Extract the [X, Y] coordinate from the center of the cell holding the provided text.  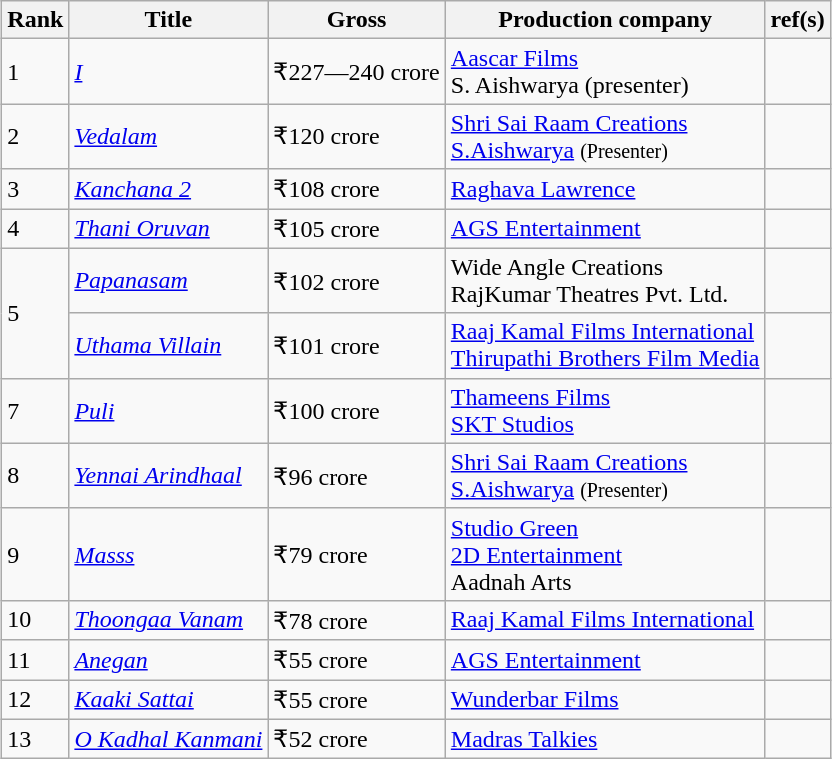
Vedalam [168, 136]
Production company [605, 20]
₹120 crore [356, 136]
Kaaki Sattai [168, 700]
1 [36, 72]
Masss [168, 554]
Thameens FilmsSKT Studios [605, 410]
12 [36, 700]
2 [36, 136]
5 [36, 313]
Anegan [168, 660]
3 [36, 189]
₹102 crore [356, 280]
Studio Green2D EntertainmentAadnah Arts [605, 554]
Thani Oruvan [168, 228]
₹52 crore [356, 739]
Rank [36, 20]
₹96 crore [356, 476]
7 [36, 410]
I [168, 72]
₹105 crore [356, 228]
O Kadhal Kanmani [168, 739]
Aascar Films S. Aishwarya (presenter) [605, 72]
₹227—240 crore [356, 72]
Raaj Kamal Films International [605, 620]
Gross [356, 20]
Wide Angle Creations RajKumar Theatres Pvt. Ltd. [605, 280]
9 [36, 554]
ref(s) [798, 20]
Raghava Lawrence [605, 189]
Puli [168, 410]
Kanchana 2 [168, 189]
11 [36, 660]
Uthama Villain [168, 346]
10 [36, 620]
Papanasam [168, 280]
₹108 crore [356, 189]
Thoongaa Vanam [168, 620]
4 [36, 228]
Madras Talkies [605, 739]
₹100 crore [356, 410]
8 [36, 476]
Yennai Arindhaal [168, 476]
Raaj Kamal Films InternationalThirupathi Brothers Film Media [605, 346]
₹101 crore [356, 346]
₹78 crore [356, 620]
Wunderbar Films [605, 700]
13 [36, 739]
Title [168, 20]
₹79 crore [356, 554]
